Detect which cell encompasses the target text, then output its (x, y) center coordinate. 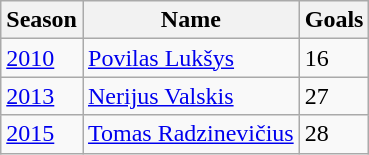
28 (334, 134)
Goals (334, 20)
27 (334, 96)
Povilas Lukšys (190, 58)
Season (42, 20)
Tomas Radzinevičius (190, 134)
2010 (42, 58)
2015 (42, 134)
Nerijus Valskis (190, 96)
Name (190, 20)
16 (334, 58)
2013 (42, 96)
